Determine the [x, y] coordinate at the center of the cell enclosing the given text.  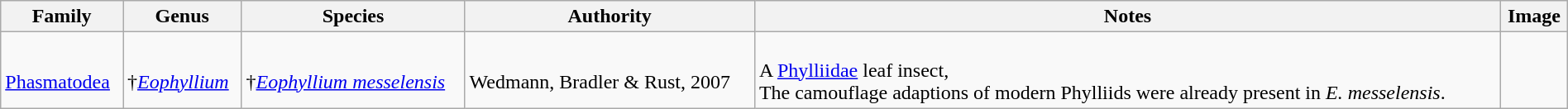
Notes [1127, 17]
†Eophyllium messelensis [353, 70]
Wedmann, Bradler & Rust, 2007 [610, 70]
Phasmatodea [62, 70]
Species [353, 17]
Image [1535, 17]
Family [62, 17]
†Eophyllium [182, 70]
Genus [182, 17]
A Phylliidae leaf insect, The camouflage adaptions of modern Phylliids were already present in E. messelensis. [1127, 70]
Authority [610, 17]
